Capture the cell that displays the provided text and extract its (X, Y) central coordinate. 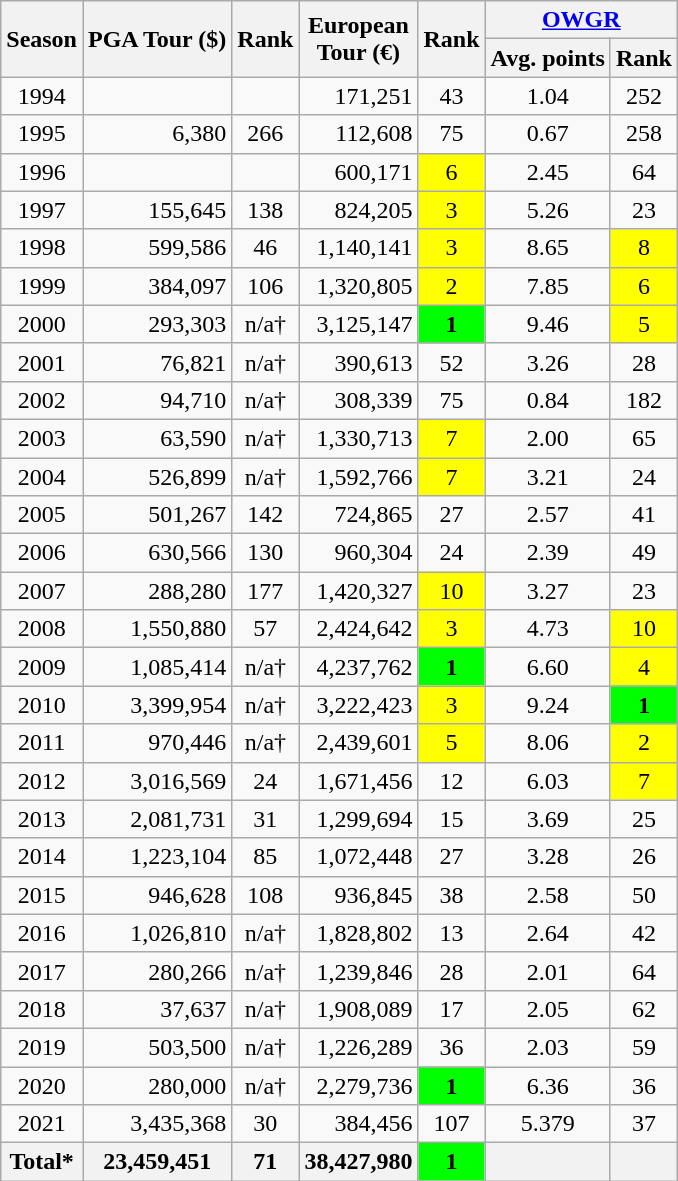
4.73 (548, 629)
2.05 (548, 1009)
1,828,802 (358, 933)
2,424,642 (358, 629)
252 (644, 96)
25 (644, 819)
390,613 (358, 362)
288,280 (156, 591)
2021 (42, 1124)
3.21 (548, 477)
1,592,766 (358, 477)
1997 (42, 210)
2010 (42, 705)
106 (266, 286)
2.64 (548, 933)
3,435,368 (156, 1124)
384,456 (358, 1124)
2001 (42, 362)
2019 (42, 1047)
4 (644, 667)
630,566 (156, 553)
1994 (42, 96)
2007 (42, 591)
1,420,327 (358, 591)
3,125,147 (358, 324)
31 (266, 819)
23,459,451 (156, 1162)
280,266 (156, 971)
1,671,456 (358, 781)
1,299,694 (358, 819)
6.03 (548, 781)
2006 (42, 553)
5.26 (548, 210)
1,320,805 (358, 286)
155,645 (156, 210)
2020 (42, 1085)
63,590 (156, 438)
76,821 (156, 362)
50 (644, 895)
62 (644, 1009)
PGA Tour ($) (156, 39)
2018 (42, 1009)
824,205 (358, 210)
30 (266, 1124)
46 (266, 248)
42 (644, 933)
1,550,880 (156, 629)
17 (452, 1009)
EuropeanTour (€) (358, 39)
960,304 (358, 553)
41 (644, 515)
8.65 (548, 248)
1,239,846 (358, 971)
OWGR (581, 20)
108 (266, 895)
38,427,980 (358, 1162)
52 (452, 362)
94,710 (156, 400)
503,500 (156, 1047)
2002 (42, 400)
2011 (42, 743)
2,279,736 (358, 1085)
1996 (42, 172)
2017 (42, 971)
2,081,731 (156, 819)
1,072,448 (358, 857)
9.24 (548, 705)
177 (266, 591)
112,608 (358, 134)
12 (452, 781)
Season (42, 39)
2003 (42, 438)
37 (644, 1124)
49 (644, 553)
1999 (42, 286)
2013 (42, 819)
501,267 (156, 515)
1,026,810 (156, 933)
142 (266, 515)
15 (452, 819)
3.26 (548, 362)
1,085,414 (156, 667)
9.46 (548, 324)
13 (452, 933)
1.04 (548, 96)
1995 (42, 134)
3.69 (548, 819)
2.03 (548, 1047)
2.57 (548, 515)
600,171 (358, 172)
1,330,713 (358, 438)
2004 (42, 477)
Avg. points (548, 58)
1,140,141 (358, 248)
970,446 (156, 743)
138 (266, 210)
2009 (42, 667)
107 (452, 1124)
308,339 (358, 400)
293,303 (156, 324)
3.27 (548, 591)
599,586 (156, 248)
5.379 (548, 1124)
0.84 (548, 400)
Total* (42, 1162)
266 (266, 134)
57 (266, 629)
258 (644, 134)
8 (644, 248)
38 (452, 895)
182 (644, 400)
2.39 (548, 553)
6.36 (548, 1085)
1,908,089 (358, 1009)
2015 (42, 895)
2.01 (548, 971)
0.67 (548, 134)
724,865 (358, 515)
2012 (42, 781)
1998 (42, 248)
8.06 (548, 743)
936,845 (358, 895)
1,226,289 (358, 1047)
2.58 (548, 895)
59 (644, 1047)
2016 (42, 933)
43 (452, 96)
3,016,569 (156, 781)
6,380 (156, 134)
65 (644, 438)
2005 (42, 515)
1,223,104 (156, 857)
85 (266, 857)
2.00 (548, 438)
2008 (42, 629)
2000 (42, 324)
2014 (42, 857)
171,251 (358, 96)
384,097 (156, 286)
2.45 (548, 172)
37,637 (156, 1009)
526,899 (156, 477)
7.85 (548, 286)
946,628 (156, 895)
280,000 (156, 1085)
3,222,423 (358, 705)
3.28 (548, 857)
26 (644, 857)
130 (266, 553)
71 (266, 1162)
2,439,601 (358, 743)
6.60 (548, 667)
3,399,954 (156, 705)
4,237,762 (358, 667)
